From the cell containing the given text, extract its center point as (X, Y) coordinate. 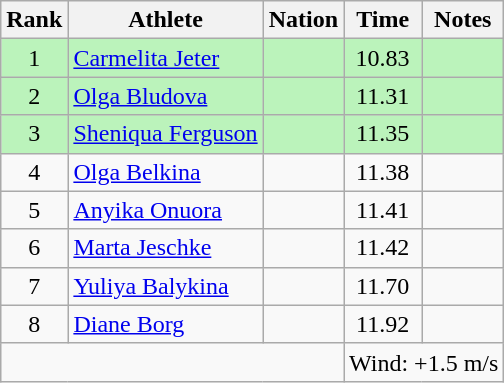
Olga Bludova (166, 96)
11.35 (383, 134)
11.42 (383, 248)
Nation (303, 20)
Notes (463, 20)
8 (34, 324)
Carmelita Jeter (166, 58)
10.83 (383, 58)
Rank (34, 20)
1 (34, 58)
Anyika Onuora (166, 210)
11.31 (383, 96)
Olga Belkina (166, 172)
Sheniqua Ferguson (166, 134)
11.92 (383, 324)
11.70 (383, 286)
Wind: +1.5 m/s (424, 362)
11.41 (383, 210)
4 (34, 172)
Athlete (166, 20)
Yuliya Balykina (166, 286)
Time (383, 20)
7 (34, 286)
Diane Borg (166, 324)
5 (34, 210)
11.38 (383, 172)
3 (34, 134)
6 (34, 248)
2 (34, 96)
Marta Jeschke (166, 248)
